Return (X, Y) of the center of cell containing provided text 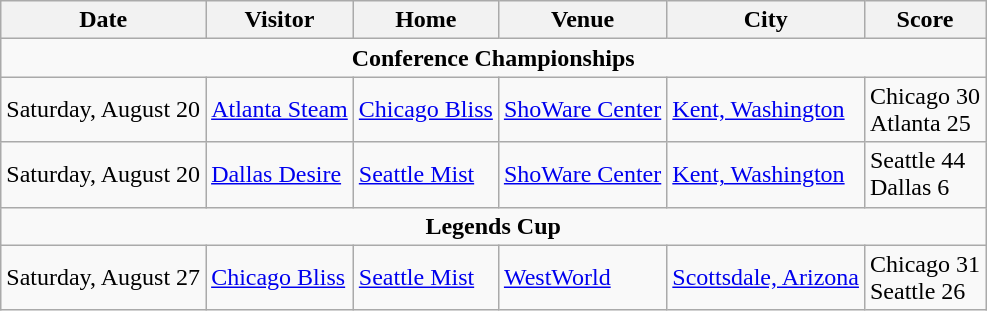
WestWorld (582, 278)
Chicago 30Atlanta 25 (924, 110)
Chicago 31Seattle 26 (924, 278)
Seattle 44Dallas 6 (924, 174)
Conference Championships (494, 58)
Legends Cup (494, 226)
Atlanta Steam (280, 110)
Scottsdale, Arizona (766, 278)
Visitor (280, 20)
Score (924, 20)
Home (426, 20)
City (766, 20)
Venue (582, 20)
Dallas Desire (280, 174)
Saturday, August 27 (104, 278)
Date (104, 20)
